Locate the cell with the specified text and output its (X, Y) center coordinate. 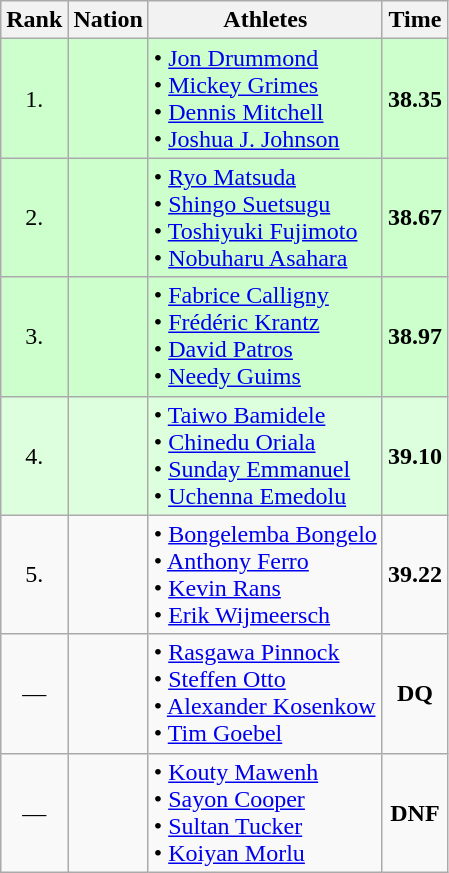
1. (34, 98)
39.10 (414, 456)
Athletes (265, 20)
Nation (108, 20)
2. (34, 218)
• Fabrice Calligny• Frédéric Krantz• David Patros• Needy Guims (265, 336)
39.22 (414, 574)
• Bongelemba Bongelo• Anthony Ferro• Kevin Rans• Erik Wijmeersch (265, 574)
38.97 (414, 336)
• Ryo Matsuda• Shingo Suetsugu• Toshiyuki Fujimoto• Nobuharu Asahara (265, 218)
4. (34, 456)
• Rasgawa Pinnock• Steffen Otto• Alexander Kosenkow• Tim Goebel (265, 694)
• Jon Drummond• Mickey Grimes• Dennis Mitchell• Joshua J. Johnson (265, 98)
38.35 (414, 98)
5. (34, 574)
38.67 (414, 218)
Time (414, 20)
Rank (34, 20)
• Kouty Mawenh• Sayon Cooper• Sultan Tucker• Koiyan Morlu (265, 812)
• Taiwo Bamidele• Chinedu Oriala• Sunday Emmanuel• Uchenna Emedolu (265, 456)
DQ (414, 694)
DNF (414, 812)
3. (34, 336)
